Determine the [x, y] coordinate at the center of the cell enclosing the given text.  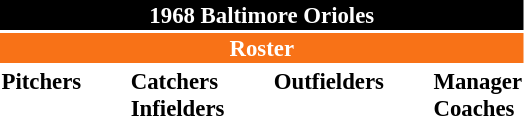
Roster [262, 48]
1968 Baltimore Orioles [262, 15]
